Identify which cell holds the provided text, then report its (X, Y) central coordinate. 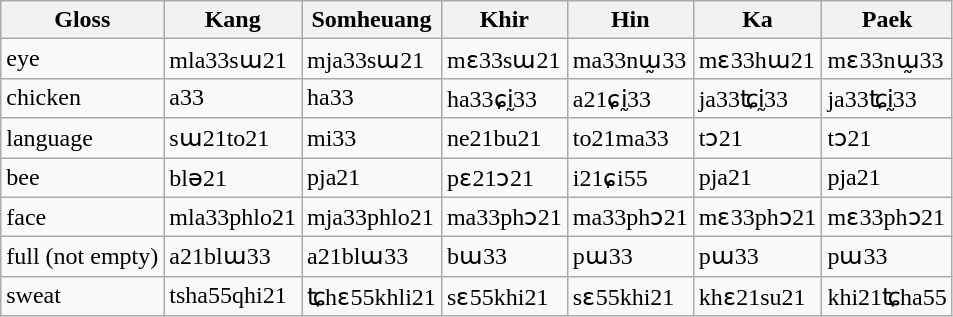
mɛ33hɯ21 (758, 59)
Hin (630, 20)
ma33nɯ̰33 (630, 59)
bɯ33 (504, 257)
sweat (82, 296)
tsha55qhi21 (233, 296)
eye (82, 59)
mɛ33nɯ̰33 (887, 59)
i21ɕi55 (630, 178)
sɯ21to21 (233, 138)
khi21ʨha55 (887, 296)
face (82, 217)
a33 (233, 98)
mja33phlo21 (372, 217)
bee (82, 178)
a21ɕḭ33 (630, 98)
mja33sɯ21 (372, 59)
ʨhɛ55khli21 (372, 296)
mɛ33sɯ21 (504, 59)
ne21bu21 (504, 138)
khɛ21su21 (758, 296)
Khir (504, 20)
Somheuang (372, 20)
mla33sɯ21 (233, 59)
ha33ɕḭ33 (504, 98)
Kang (233, 20)
Paek (887, 20)
mi33 (372, 138)
chicken (82, 98)
pɛ21ɔ21 (504, 178)
Gloss (82, 20)
mla33phlo21 (233, 217)
to21ma33 (630, 138)
ha33 (372, 98)
Ka (758, 20)
full (not empty) (82, 257)
blə21 (233, 178)
language (82, 138)
